Output the [x, y] coordinate of the center of the cell containing the given text.  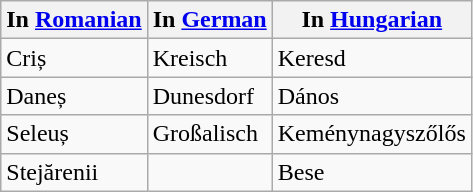
Stejărenii [74, 172]
Seleuș [74, 134]
Keménynagyszőlős [372, 134]
Criș [74, 58]
Kreisch [210, 58]
Keresd [372, 58]
In Romanian [74, 20]
Daneș [74, 96]
Dunesdorf [210, 96]
Bese [372, 172]
In German [210, 20]
Dános [372, 96]
In Hungarian [372, 20]
Großalisch [210, 134]
